Search for the cell housing the specified text and yield its (X, Y) center coordinate. 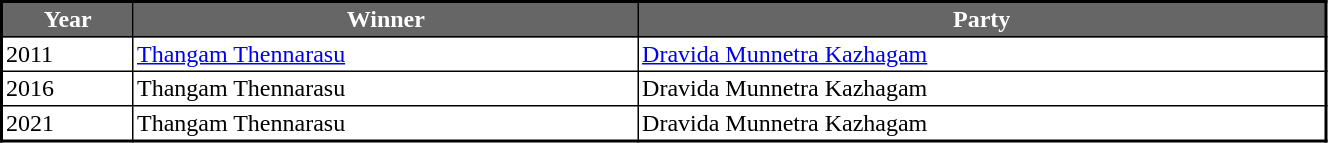
Party (982, 20)
Winner (386, 20)
2021 (68, 124)
Year (68, 20)
2011 (68, 54)
2016 (68, 88)
